Provide the [X, Y] coordinate of the cell's center where the given text is located.  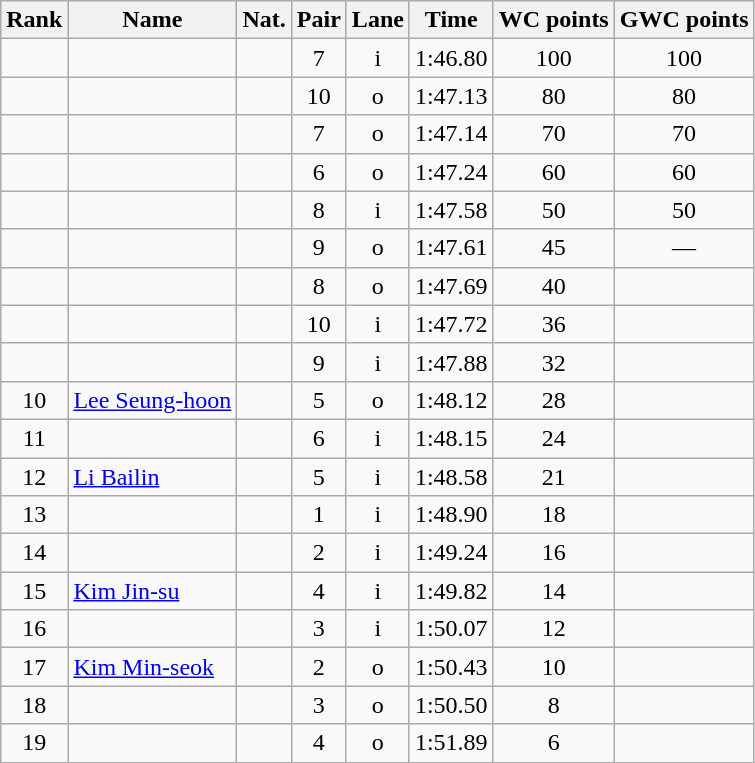
1:47.58 [451, 210]
Kim Min-seok [152, 667]
17 [34, 667]
40 [554, 286]
24 [554, 438]
Pair [318, 20]
Name [152, 20]
28 [554, 400]
1:47.14 [451, 134]
15 [34, 591]
21 [554, 477]
1:50.43 [451, 667]
1:49.82 [451, 591]
1 [318, 515]
Li Bailin [152, 477]
1:50.50 [451, 705]
Lee Seung-hoon [152, 400]
Nat. [264, 20]
Kim Jin-su [152, 591]
GWC points [684, 20]
1:47.13 [451, 96]
Lane [378, 20]
WC points [554, 20]
1:47.61 [451, 248]
1:48.15 [451, 438]
1:46.80 [451, 58]
1:49.24 [451, 553]
1:48.58 [451, 477]
32 [554, 362]
13 [34, 515]
1:47.88 [451, 362]
Time [451, 20]
1:51.89 [451, 743]
1:47.72 [451, 324]
45 [554, 248]
Rank [34, 20]
1:47.24 [451, 172]
1:50.07 [451, 629]
— [684, 248]
1:47.69 [451, 286]
36 [554, 324]
19 [34, 743]
1:48.90 [451, 515]
1:48.12 [451, 400]
11 [34, 438]
